Find where the given text appears and provide that cell's center as (x, y) coordinate. 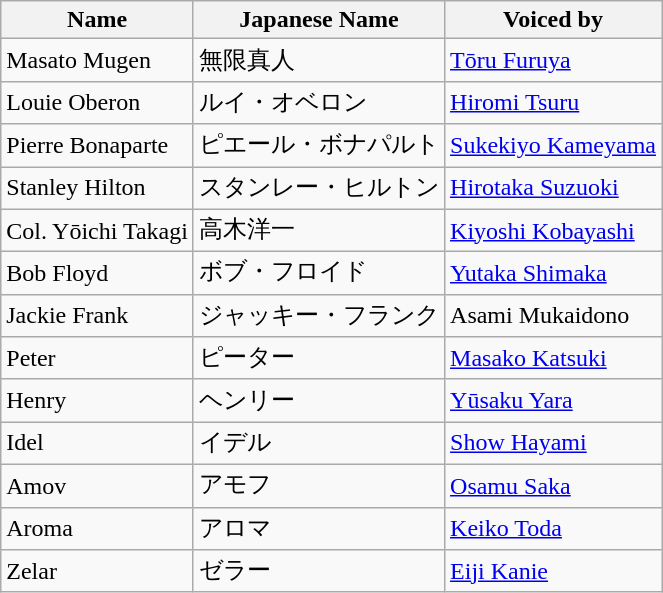
アモフ (318, 486)
Osamu Saka (554, 486)
Henry (98, 400)
Louie Oberon (98, 102)
Eiji Kanie (554, 572)
Masato Mugen (98, 60)
Col. Yōichi Takagi (98, 230)
アロマ (318, 528)
イデル (318, 444)
Voiced by (554, 20)
Pierre Bonaparte (98, 146)
Peter (98, 358)
Yūsaku Yara (554, 400)
Stanley Hilton (98, 188)
Name (98, 20)
Japanese Name (318, 20)
Hiromi Tsuru (554, 102)
Amov (98, 486)
Jackie Frank (98, 316)
高木洋一 (318, 230)
Idel (98, 444)
ピエール・ボナパルト (318, 146)
Aroma (98, 528)
ジャッキー・フランク (318, 316)
Sukekiyo Kameyama (554, 146)
Asami Mukaidono (554, 316)
ルイ・オベロン (318, 102)
Tōru Furuya (554, 60)
Show Hayami (554, 444)
Masako Katsuki (554, 358)
無限真人 (318, 60)
スタンレー・ヒルトン (318, 188)
Yutaka Shimaka (554, 274)
Hirotaka Suzuoki (554, 188)
Keiko Toda (554, 528)
Zelar (98, 572)
Kiyoshi Kobayashi (554, 230)
ボブ・フロイド (318, 274)
ヘンリー (318, 400)
Bob Floyd (98, 274)
ピーター (318, 358)
ゼラー (318, 572)
